Extract the (X, Y) coordinate from the center of the cell holding the provided text.  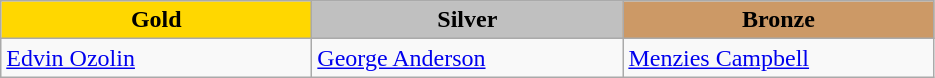
Silver (468, 20)
Bronze (778, 20)
George Anderson (468, 58)
Edvin Ozolin (156, 58)
Menzies Campbell (778, 58)
Gold (156, 20)
